Extract the [x, y] coordinate from the center of the cell holding the provided text.  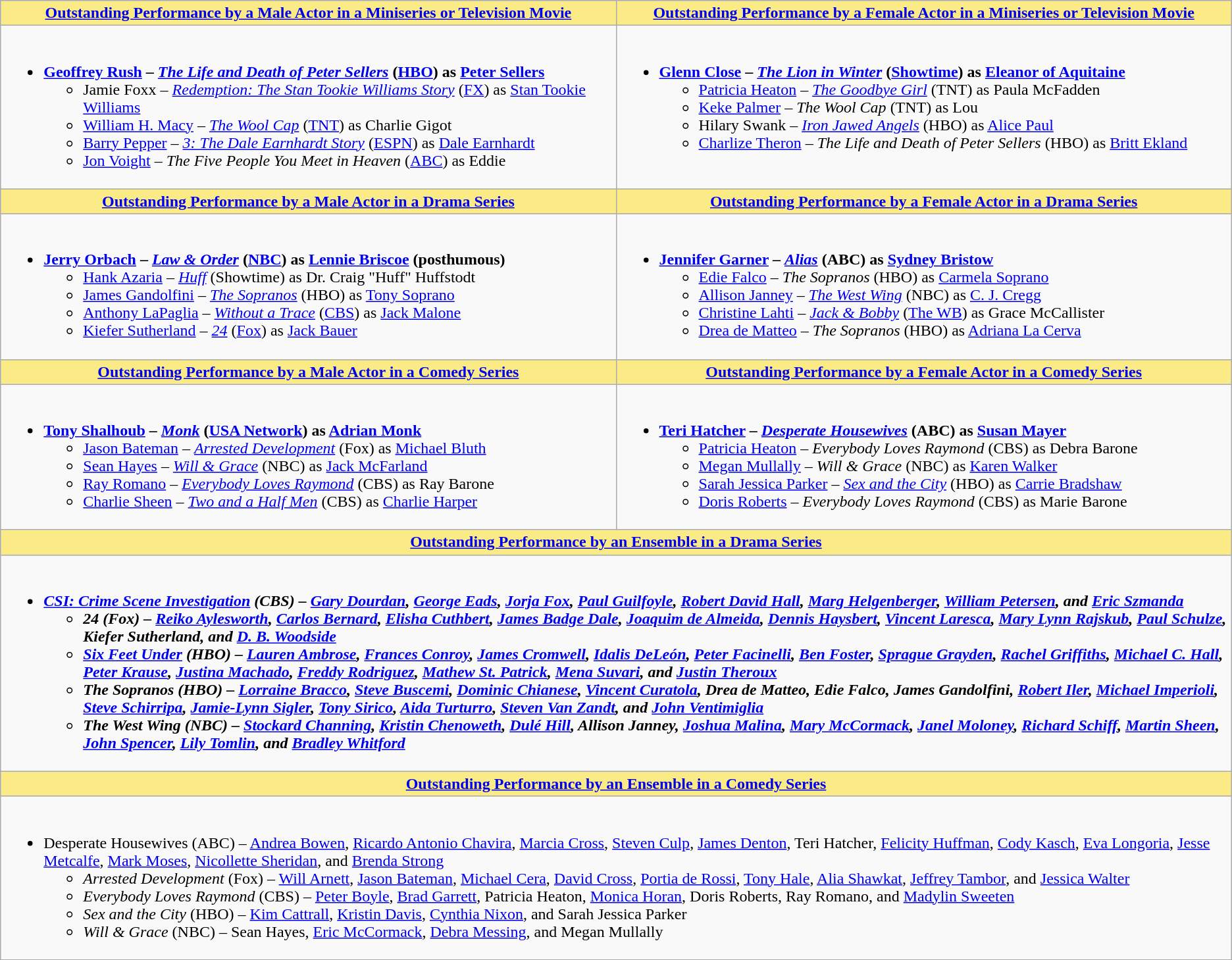
Outstanding Performance by a Female Actor in a Miniseries or Television Movie [924, 13]
Outstanding Performance by an Ensemble in a Drama Series [616, 542]
Outstanding Performance by an Ensemble in a Comedy Series [616, 784]
Outstanding Performance by a Male Actor in a Miniseries or Television Movie [308, 13]
Outstanding Performance by a Male Actor in a Drama Series [308, 201]
Outstanding Performance by a Male Actor in a Comedy Series [308, 372]
Outstanding Performance by a Female Actor in a Drama Series [924, 201]
Outstanding Performance by a Female Actor in a Comedy Series [924, 372]
